Output the (x, y) coordinate of the center of the cell containing the given text.  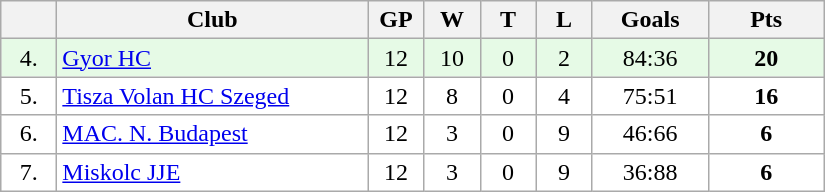
10 (452, 58)
7. (29, 172)
46:66 (650, 134)
Club (212, 20)
16 (766, 96)
Pts (766, 20)
2 (564, 58)
Miskolc JJE (212, 172)
L (564, 20)
GP (396, 20)
75:51 (650, 96)
8 (452, 96)
MAC. N. Budapest (212, 134)
Gyor HC (212, 58)
20 (766, 58)
Goals (650, 20)
T (508, 20)
84:36 (650, 58)
6. (29, 134)
5. (29, 96)
4. (29, 58)
4 (564, 96)
Tisza Volan HC Szeged (212, 96)
W (452, 20)
36:88 (650, 172)
